From the cell containing the given text, extract its center point as (X, Y) coordinate. 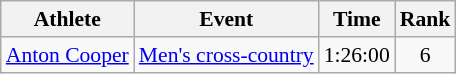
Anton Cooper (68, 55)
1:26:00 (357, 55)
Event (226, 19)
Athlete (68, 19)
Time (357, 19)
Rank (426, 19)
Men's cross-country (226, 55)
6 (426, 55)
